From the cell containing the given text, extract its center point as [x, y] coordinate. 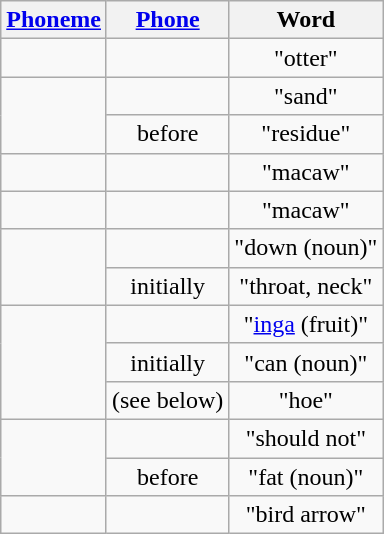
Phoneme [54, 20]
"can (noun)" [306, 362]
"hoe" [306, 400]
"residue" [306, 134]
"otter" [306, 58]
"bird arrow" [306, 515]
"inga (fruit)" [306, 324]
"down (noun)" [306, 248]
Word [306, 20]
(see below) [167, 400]
"should not" [306, 438]
"throat, neck" [306, 286]
"sand" [306, 96]
"fat (noun)" [306, 477]
Phone [167, 20]
